Extract the (x, y) coordinate from the center of the cell holding the provided text.  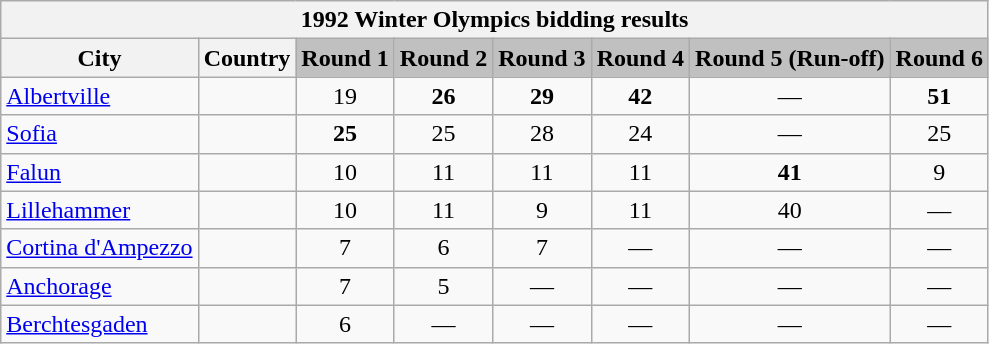
5 (443, 286)
Falun (100, 172)
Anchorage (100, 286)
Round 3 (542, 58)
Sofia (100, 134)
51 (939, 96)
Round 5 (Run-off) (790, 58)
26 (443, 96)
City (100, 58)
29 (542, 96)
Albertville (100, 96)
Round 6 (939, 58)
42 (640, 96)
40 (790, 210)
Cortina d'Ampezzo (100, 248)
Berchtesgaden (100, 324)
24 (640, 134)
1992 Winter Olympics bidding results (495, 20)
41 (790, 172)
Country (247, 58)
Lillehammer (100, 210)
28 (542, 134)
Round 1 (345, 58)
Round 2 (443, 58)
Round 4 (640, 58)
19 (345, 96)
